Capture the cell that displays the provided text and extract its [X, Y] central coordinate. 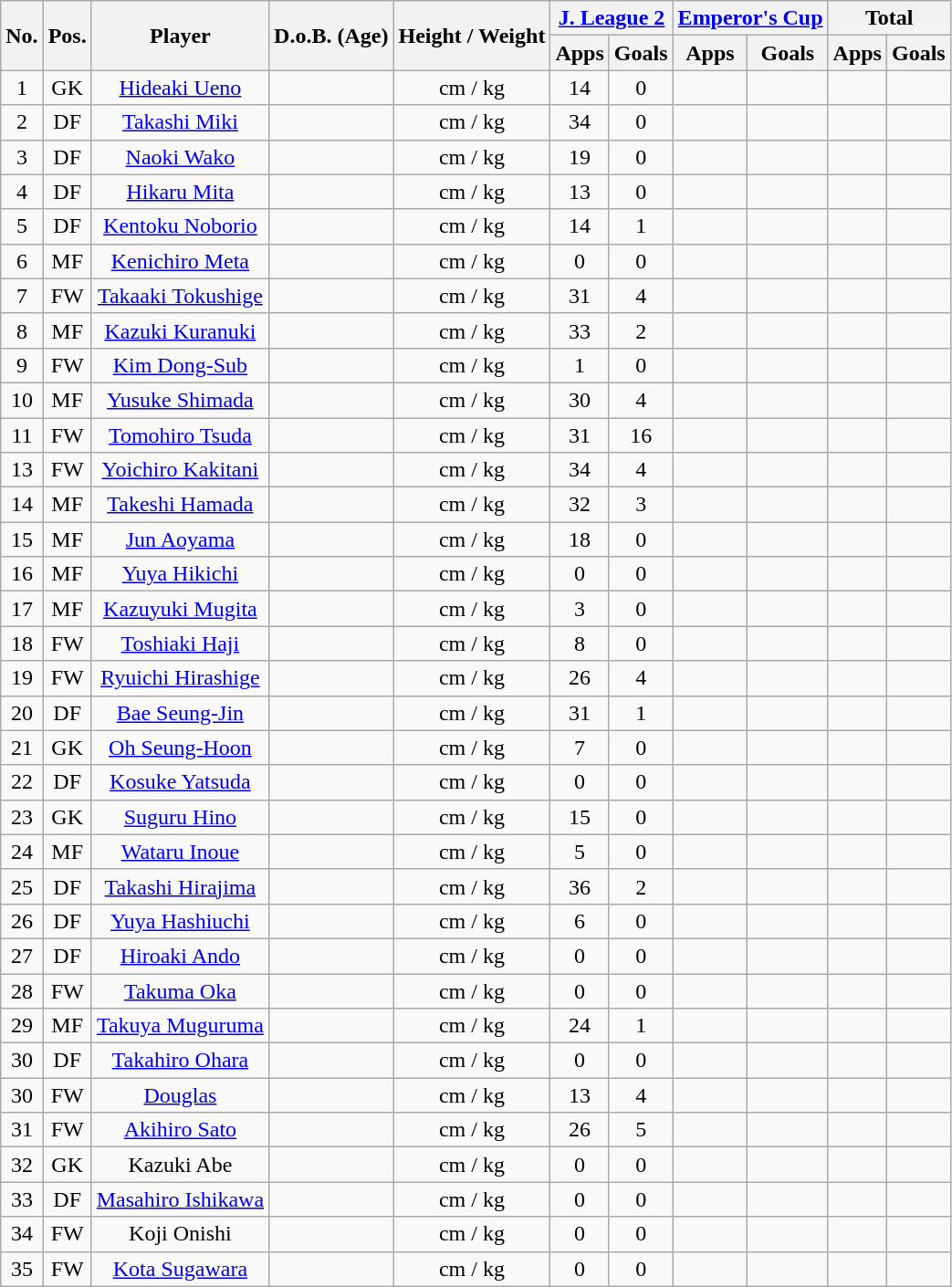
Douglas [180, 1095]
No. [22, 36]
Kazuki Kuranuki [180, 330]
21 [22, 748]
10 [22, 400]
20 [22, 713]
Pos. [68, 36]
Toshiaki Haji [180, 643]
Takuma Oka [180, 990]
Kazuyuki Mugita [180, 609]
Akihiro Sato [180, 1130]
Oh Seung-Hoon [180, 748]
Kota Sugawara [180, 1269]
Kazuki Abe [180, 1165]
17 [22, 609]
27 [22, 956]
Tomohiro Tsuda [180, 435]
Naoki Wako [180, 157]
22 [22, 782]
D.o.B. (Age) [331, 36]
Wataru Inoue [180, 852]
Koji Onishi [180, 1234]
Jun Aoyama [180, 539]
Player [180, 36]
Total [889, 18]
Hiroaki Ando [180, 956]
35 [22, 1269]
Takashi Miki [180, 122]
Yoichiro Kakitani [180, 470]
Yuya Hikichi [180, 574]
Takeshi Hamada [180, 505]
Kosuke Yatsuda [180, 782]
36 [580, 886]
Hikaru Mita [180, 192]
Bae Seung-Jin [180, 713]
23 [22, 817]
Height / Weight [472, 36]
9 [22, 365]
Ryuichi Hirashige [180, 678]
Takaaki Tokushige [180, 296]
J. League 2 [612, 18]
Hideaki Ueno [180, 88]
Kenichiro Meta [180, 261]
11 [22, 435]
Suguru Hino [180, 817]
Takuya Muguruma [180, 1026]
Masahiro Ishikawa [180, 1199]
25 [22, 886]
Yuya Hashiuchi [180, 921]
Emperor's Cup [750, 18]
Takashi Hirajima [180, 886]
Takahiro Ohara [180, 1061]
Kim Dong-Sub [180, 365]
Yusuke Shimada [180, 400]
Kentoku Noborio [180, 226]
29 [22, 1026]
28 [22, 990]
